Detect which cell encompasses the target text, then output its [X, Y] center coordinate. 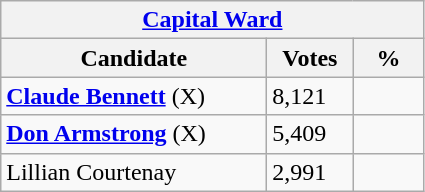
% [388, 58]
Don Armstrong (X) [134, 134]
2,991 [310, 172]
5,409 [310, 134]
Votes [310, 58]
Lillian Courtenay [134, 172]
8,121 [310, 96]
Claude Bennett (X) [134, 96]
Candidate [134, 58]
Capital Ward [212, 20]
